Identify which cell holds the provided text, then report its [x, y] central coordinate. 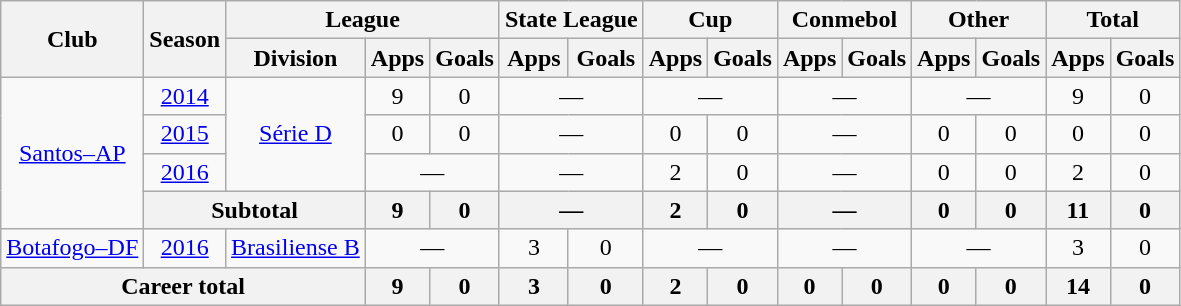
Santos–AP [72, 153]
Season [185, 39]
Botafogo–DF [72, 248]
Subtotal [254, 210]
Career total [184, 286]
Club [72, 39]
Total [1113, 20]
Cup [710, 20]
League [363, 20]
Division [296, 58]
2014 [185, 96]
Other [979, 20]
2015 [185, 134]
Conmebol [844, 20]
14 [1078, 286]
Brasiliense B [296, 248]
State League [571, 20]
11 [1078, 210]
Série D [296, 134]
